Identify which cell holds the provided text, then report its [x, y] central coordinate. 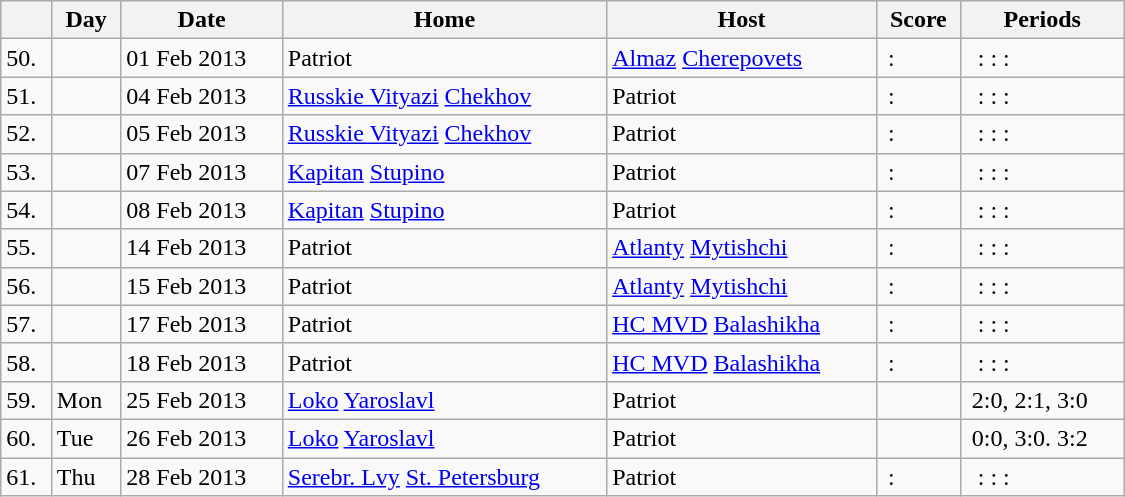
59. [26, 400]
25 Feb 2013 [202, 400]
50. [26, 58]
52. [26, 134]
18 Feb 2013 [202, 362]
55. [26, 248]
Tue [86, 438]
14 Feb 2013 [202, 248]
54. [26, 210]
2:0, 2:1, 3:0 [1042, 400]
56. [26, 286]
57. [26, 324]
53. [26, 172]
17 Feb 2013 [202, 324]
60. [26, 438]
Date [202, 20]
Host [742, 20]
0:0, 3:0. 3:2 [1042, 438]
08 Feb 2013 [202, 210]
61. [26, 477]
07 Feb 2013 [202, 172]
Serebr. Lvy St. Petersburg [444, 477]
05 Feb 2013 [202, 134]
26 Feb 2013 [202, 438]
Home [444, 20]
Mon [86, 400]
Day [86, 20]
58. [26, 362]
04 Feb 2013 [202, 96]
28 Feb 2013 [202, 477]
51. [26, 96]
Almaz Cherepovets [742, 58]
15 Feb 2013 [202, 286]
Score [918, 20]
Thu [86, 477]
01 Feb 2013 [202, 58]
Periods [1042, 20]
